Find where the given text appears and provide that cell's center as [X, Y] coordinate. 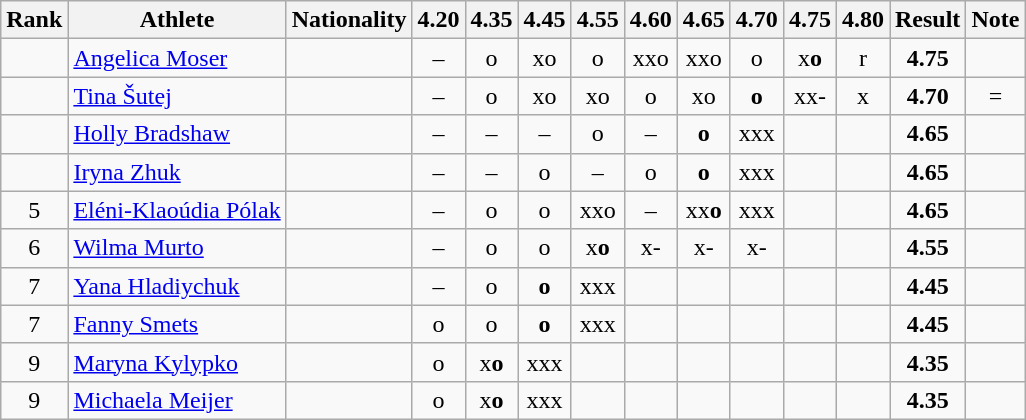
Maryna Kylypko [177, 362]
4.60 [650, 20]
Note [996, 20]
Michaela Meijer [177, 400]
xx- [810, 96]
Result [928, 20]
4.20 [438, 20]
6 [34, 248]
Athlete [177, 20]
Iryna Zhuk [177, 172]
Yana Hladiychuk [177, 286]
Angelica Moser [177, 58]
Nationality [349, 20]
5 [34, 210]
Eléni-Klaoúdia Pólak [177, 210]
Rank [34, 20]
4.80 [862, 20]
= [996, 96]
Tina Šutej [177, 96]
Holly Bradshaw [177, 134]
x [862, 96]
Fanny Smets [177, 324]
Wilma Murto [177, 248]
r [862, 58]
